Identify which cell holds the provided text, then report its [x, y] central coordinate. 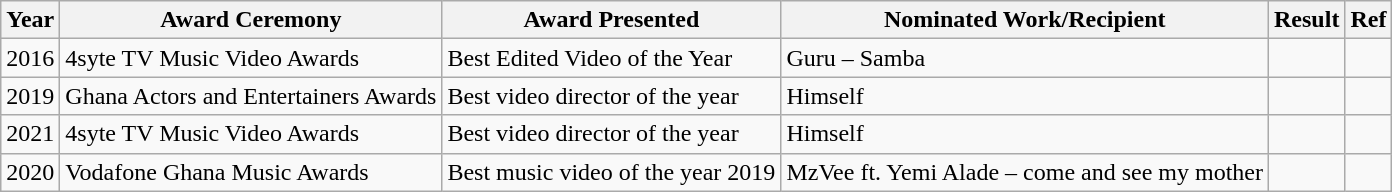
Ref [1368, 20]
Nominated Work/Recipient [1025, 20]
2019 [30, 96]
2016 [30, 58]
Guru – Samba [1025, 58]
Award Ceremony [251, 20]
Vodafone Ghana Music Awards [251, 172]
Result [1307, 20]
MzVee ft. Yemi Alade – come and see my mother [1025, 172]
Best music video of the year 2019 [612, 172]
Best Edited Video of the Year [612, 58]
Year [30, 20]
2020 [30, 172]
Ghana Actors and Entertainers Awards [251, 96]
2021 [30, 134]
Award Presented [612, 20]
